From the cell containing the given text, extract its center point as [X, Y] coordinate. 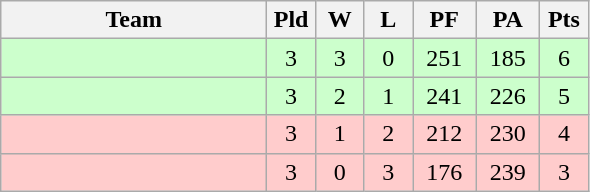
241 [444, 96]
Pld [292, 20]
L [388, 20]
176 [444, 172]
W [340, 20]
251 [444, 58]
6 [564, 58]
Pts [564, 20]
Team [134, 20]
4 [564, 134]
PA [508, 20]
212 [444, 134]
PF [444, 20]
5 [564, 96]
230 [508, 134]
239 [508, 172]
226 [508, 96]
185 [508, 58]
